Identify which cell holds the provided text, then report its [X, Y] central coordinate. 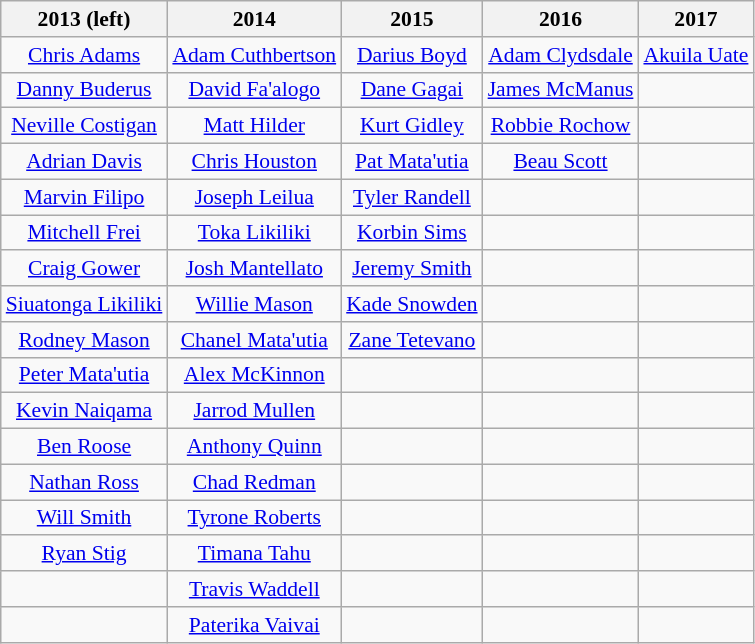
Josh Mantellato [254, 269]
James McManus [561, 90]
Dane Gagai [412, 90]
Nathan Ross [84, 482]
Jeremy Smith [412, 269]
Adrian Davis [84, 162]
2014 [254, 19]
Craig Gower [84, 269]
Siuatonga Likiliki [84, 304]
2015 [412, 19]
Tyrone Roberts [254, 518]
Paterika Vaivai [254, 625]
Timana Tahu [254, 554]
Rodney Mason [84, 340]
Chanel Mata'utia [254, 340]
Akuila Uate [696, 55]
Darius Boyd [412, 55]
Toka Likiliki [254, 233]
Zane Tetevano [412, 340]
Neville Costigan [84, 126]
Robbie Rochow [561, 126]
Chad Redman [254, 482]
Kevin Naiqama [84, 411]
2017 [696, 19]
Adam Cuthbertson [254, 55]
Joseph Leilua [254, 197]
2016 [561, 19]
Ryan Stig [84, 554]
Korbin Sims [412, 233]
Beau Scott [561, 162]
Mitchell Frei [84, 233]
Peter Mata'utia [84, 375]
Tyler Randell [412, 197]
Chris Houston [254, 162]
Alex McKinnon [254, 375]
Pat Mata'utia [412, 162]
Matt Hilder [254, 126]
Kade Snowden [412, 304]
Ben Roose [84, 447]
Willie Mason [254, 304]
David Fa'alogo [254, 90]
Danny Buderus [84, 90]
Chris Adams [84, 55]
Anthony Quinn [254, 447]
Marvin Filipo [84, 197]
Kurt Gidley [412, 126]
Travis Waddell [254, 589]
Adam Clydsdale [561, 55]
2013 (left) [84, 19]
Jarrod Mullen [254, 411]
Will Smith [84, 518]
